Determine the [x, y] coordinate at the center of the cell enclosing the given text.  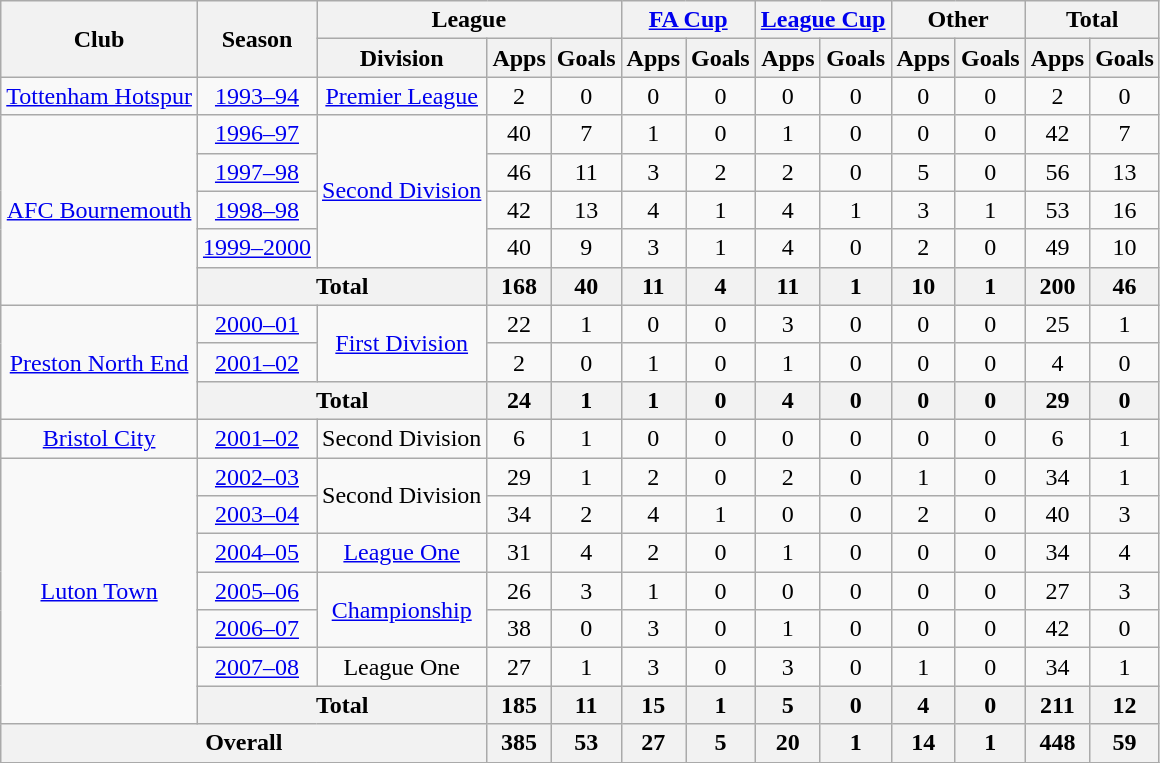
AFC Bournemouth [100, 210]
9 [586, 248]
1993–94 [256, 96]
1996–97 [256, 134]
22 [519, 324]
League [468, 20]
1997–98 [256, 172]
League Cup [823, 20]
56 [1057, 172]
16 [1125, 210]
Championship [401, 610]
Luton Town [100, 591]
FA Cup [688, 20]
First Division [401, 343]
14 [923, 743]
Overall [244, 743]
Division [401, 58]
2002–03 [256, 477]
211 [1057, 705]
Preston North End [100, 362]
Tottenham Hotspur [100, 96]
26 [519, 591]
Club [100, 39]
168 [519, 286]
2003–04 [256, 515]
185 [519, 705]
15 [653, 705]
Premier League [401, 96]
200 [1057, 286]
Other [958, 20]
25 [1057, 324]
Bristol City [100, 438]
59 [1125, 743]
2005–06 [256, 591]
2000–01 [256, 324]
38 [519, 629]
49 [1057, 248]
1999–2000 [256, 248]
2006–07 [256, 629]
20 [788, 743]
24 [519, 400]
31 [519, 553]
12 [1125, 705]
2007–08 [256, 667]
2004–05 [256, 553]
Season [256, 39]
448 [1057, 743]
385 [519, 743]
1998–98 [256, 210]
